Scan for the cell matching the given text and deliver its (X, Y) coordinate at center. 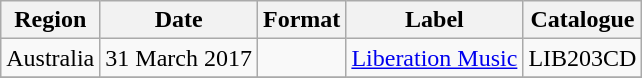
31 March 2017 (179, 58)
Australia (50, 58)
Label (434, 20)
Liberation Music (434, 58)
LIB203CD (582, 58)
Format (302, 20)
Catalogue (582, 20)
Date (179, 20)
Region (50, 20)
